Capture the cell that displays the provided text and extract its (X, Y) central coordinate. 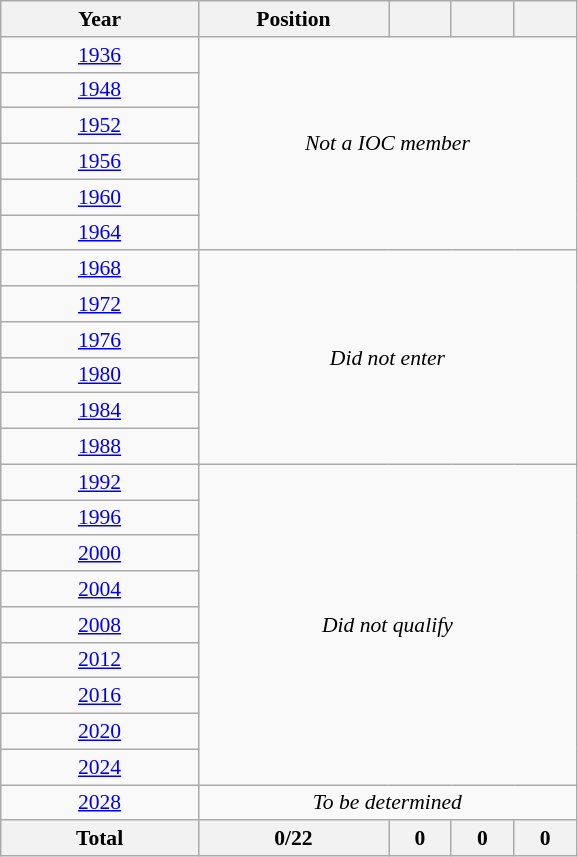
1988 (100, 447)
To be determined (387, 803)
1936 (100, 55)
1992 (100, 482)
0/22 (293, 839)
2024 (100, 767)
Not a IOC member (387, 144)
1952 (100, 126)
Total (100, 839)
2012 (100, 660)
1976 (100, 340)
2000 (100, 554)
1960 (100, 197)
2020 (100, 732)
1956 (100, 162)
2004 (100, 589)
Did not qualify (387, 624)
2028 (100, 803)
2016 (100, 696)
1968 (100, 269)
Year (100, 19)
1984 (100, 411)
1996 (100, 518)
2008 (100, 625)
1964 (100, 233)
1948 (100, 90)
Did not enter (387, 358)
1980 (100, 375)
1972 (100, 304)
Position (293, 19)
